Detect which cell encompasses the target text, then output its [X, Y] center coordinate. 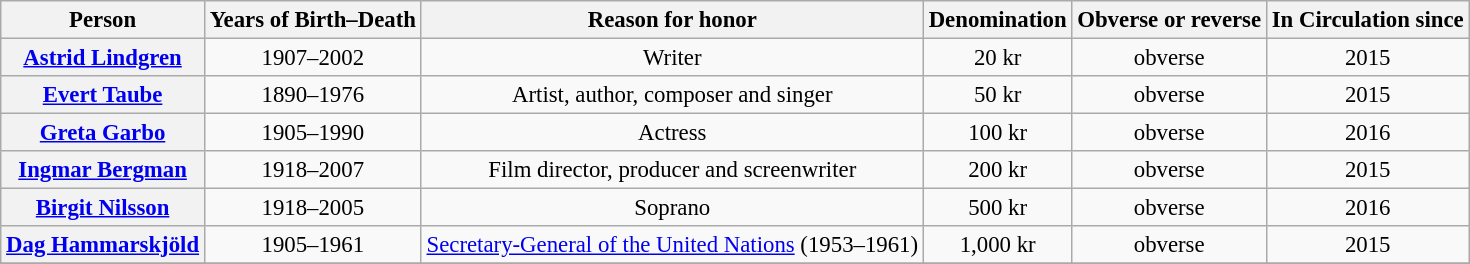
Actress [672, 133]
Dag Hammarskjöld [103, 245]
Greta Garbo [103, 133]
1907–2002 [312, 58]
Reason for honor [672, 20]
Secretary-General of the United Nations (1953–1961) [672, 245]
Ingmar Bergman [103, 170]
1905–1990 [312, 133]
Astrid Lindgren [103, 58]
Artist, author, composer and singer [672, 95]
Denomination [998, 20]
Person [103, 20]
Obverse or reverse [1169, 20]
100 kr [998, 133]
500 kr [998, 208]
Soprano [672, 208]
In Circulation since [1368, 20]
200 kr [998, 170]
Years of Birth–Death [312, 20]
50 kr [998, 95]
Evert Taube [103, 95]
1905–1961 [312, 245]
1918–2007 [312, 170]
Birgit Nilsson [103, 208]
20 kr [998, 58]
Writer [672, 58]
1918–2005 [312, 208]
1890–1976 [312, 95]
1,000 kr [998, 245]
Film director, producer and screenwriter [672, 170]
